Output the (X, Y) coordinate of the center of the cell containing the given text.  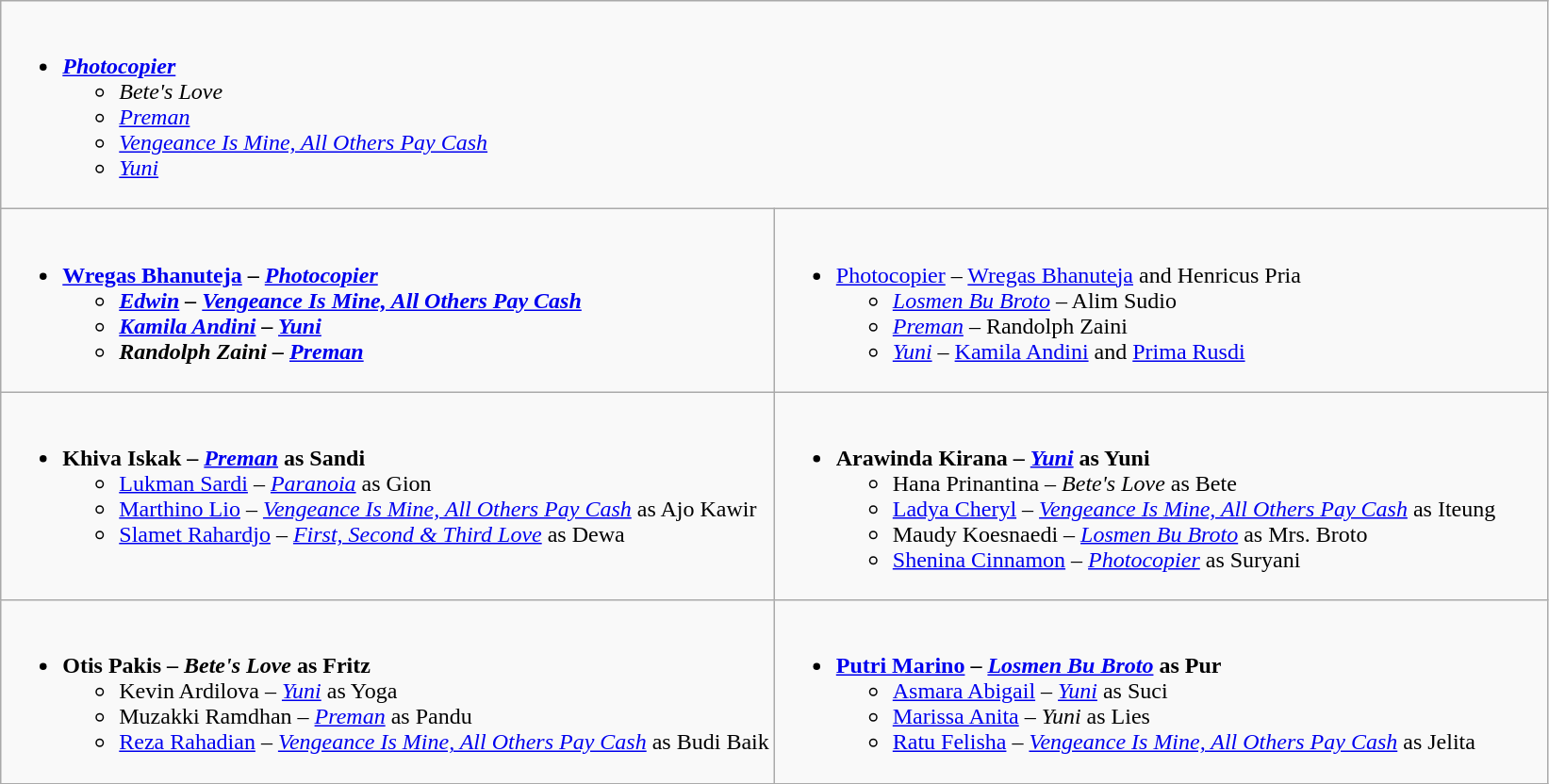
Wregas Bhanuteja – PhotocopierEdwin – Vengeance Is Mine, All Others Pay CashKamila Andini – YuniRandolph Zaini – Preman (387, 301)
Photocopier – Wregas Bhanuteja and Henricus PriaLosmen Bu Broto – Alim SudioPreman – Randolph ZainiYuni – Kamila Andini and Prima Rusdi (1161, 301)
PhotocopierBete's LovePremanVengeance Is Mine, All Others Pay CashYuni (775, 106)
